Scan for the cell matching the given text and deliver its (X, Y) coordinate at center. 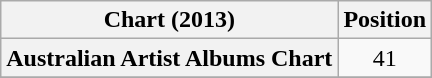
Chart (2013) (170, 20)
41 (385, 58)
Position (385, 20)
Australian Artist Albums Chart (170, 58)
